Return [x, y] of the center of cell containing provided text 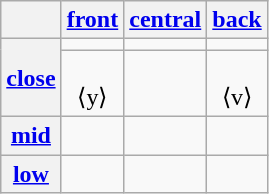
⟨y⟩ [92, 84]
close [31, 78]
central [166, 20]
low [31, 173]
back [237, 20]
front [92, 20]
mid [31, 135]
⟨v⟩ [237, 84]
